Extract the (x, y) coordinate from the center of the cell holding the provided text.  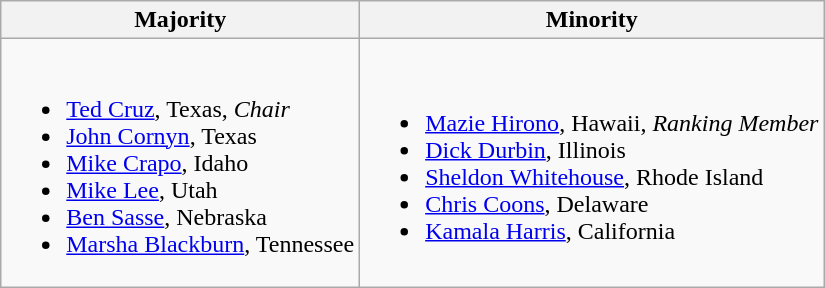
Minority (592, 20)
Majority (180, 20)
Ted Cruz, Texas, ChairJohn Cornyn, TexasMike Crapo, IdahoMike Lee, UtahBen Sasse, NebraskaMarsha Blackburn, Tennessee (180, 163)
Mazie Hirono, Hawaii, Ranking MemberDick Durbin, IllinoisSheldon Whitehouse, Rhode IslandChris Coons, DelawareKamala Harris, California (592, 163)
